Search for the cell housing the specified text and yield its [x, y] center coordinate. 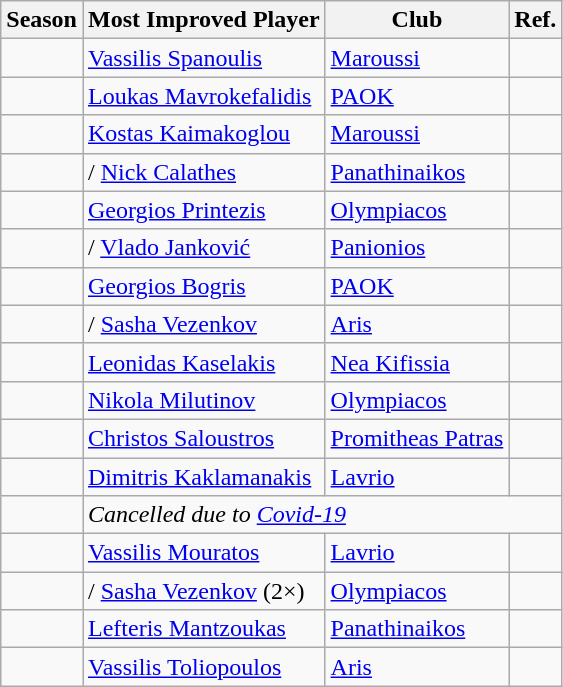
Most Improved Player [204, 20]
Leonidas Kaselakis [204, 362]
/ Nick Calathes [204, 172]
Ref. [536, 20]
Nea Kifissia [417, 362]
Georgios Bogris [204, 286]
Georgios Printezis [204, 210]
Club [417, 20]
Vassilis Mouratos [204, 553]
/ Vlado Janković [204, 248]
Cancelled due to Covid-19 [322, 515]
Vassilis Toliopoulos [204, 667]
Lefteris Mantzoukas [204, 629]
Nikola Milutinov [204, 400]
/ Sasha Vezenkov (2×) [204, 591]
Kostas Kaimakoglou [204, 134]
Loukas Mavrokefalidis [204, 96]
Season [42, 20]
/ Sasha Vezenkov [204, 324]
Panionios [417, 248]
Vassilis Spanoulis [204, 58]
Dimitris Kaklamanakis [204, 477]
Promitheas Patras [417, 438]
Christos Saloustros [204, 438]
